For the text-containing cell, return its midpoint in (x, y) coordinate format. 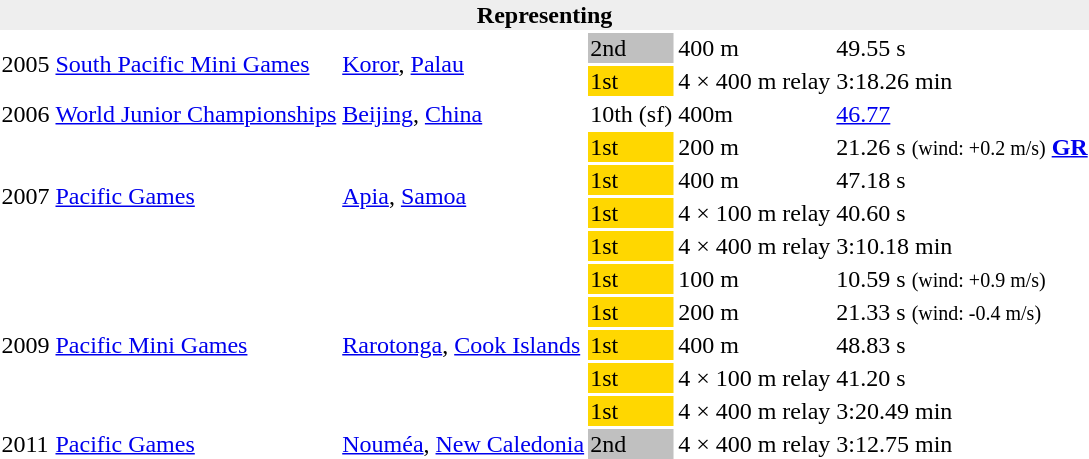
Apia, Samoa (464, 196)
2009 (26, 345)
10th (sf) (632, 114)
2011 (26, 444)
47.18 s (962, 180)
3:20.49 min (962, 411)
10.59 s (wind: +0.9 m/s) (962, 279)
46.77 (962, 114)
Beijing, China (464, 114)
Nouméa, New Caledonia (464, 444)
3:12.75 min (962, 444)
49.55 s (962, 48)
400m (754, 114)
3:18.26 min (962, 81)
40.60 s (962, 213)
100 m (754, 279)
2007 (26, 196)
Koror, Palau (464, 64)
Pacific Mini Games (196, 345)
2005 (26, 64)
South Pacific Mini Games (196, 64)
World Junior Championships (196, 114)
Representing (544, 15)
Rarotonga, Cook Islands (464, 345)
3:10.18 min (962, 246)
41.20 s (962, 378)
21.26 s (wind: +0.2 m/s) GR (962, 147)
21.33 s (wind: -0.4 m/s) (962, 312)
2006 (26, 114)
48.83 s (962, 345)
